Return (x, y) of the center of cell containing provided text 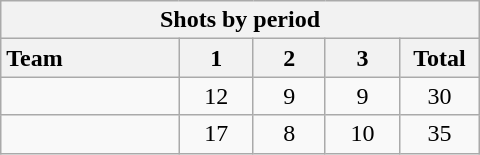
2 (289, 58)
30 (440, 96)
1 (216, 58)
Team (90, 58)
12 (216, 96)
8 (289, 134)
35 (440, 134)
17 (216, 134)
Shots by period (240, 20)
3 (362, 58)
10 (362, 134)
Total (440, 58)
